Locate the cell with the specified text and output its [x, y] center coordinate. 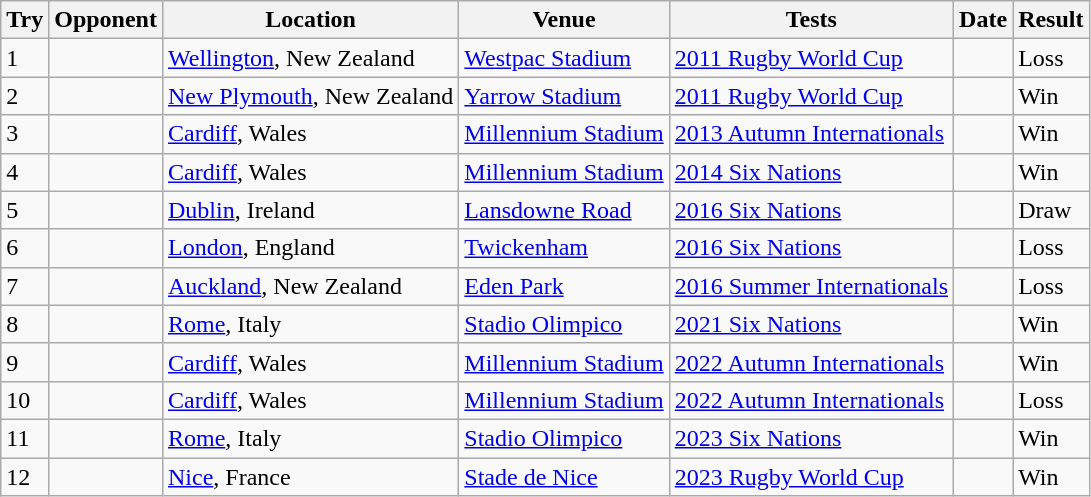
2021 Six Nations [811, 324]
2023 Rugby World Cup [811, 477]
Wellington, New Zealand [310, 58]
Eden Park [564, 286]
Location [310, 20]
Venue [564, 20]
2013 Autumn Internationals [811, 134]
11 [25, 438]
Tests [811, 20]
New Plymouth, New Zealand [310, 96]
2 [25, 96]
7 [25, 286]
Opponent [106, 20]
2023 Six Nations [811, 438]
5 [25, 210]
Draw [1051, 210]
Date [984, 20]
Lansdowne Road [564, 210]
1 [25, 58]
Dublin, Ireland [310, 210]
2016 Summer Internationals [811, 286]
Twickenham [564, 248]
4 [25, 172]
Result [1051, 20]
Westpac Stadium [564, 58]
Yarrow Stadium [564, 96]
8 [25, 324]
9 [25, 362]
London, England [310, 248]
12 [25, 477]
Nice, France [310, 477]
Auckland, New Zealand [310, 286]
Try [25, 20]
3 [25, 134]
6 [25, 248]
2014 Six Nations [811, 172]
Stade de Nice [564, 477]
10 [25, 400]
